From the cell containing the given text, extract its center point as (x, y) coordinate. 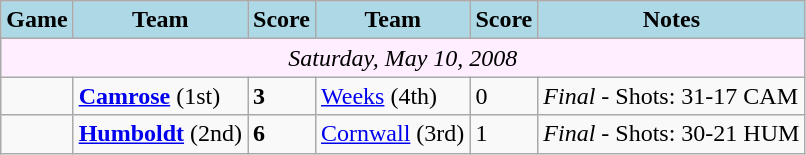
Cornwall (3rd) (392, 134)
Saturday, May 10, 2008 (403, 58)
0 (504, 96)
Final - Shots: 30-21 HUM (672, 134)
Notes (672, 20)
Camrose (1st) (160, 96)
6 (282, 134)
Game (37, 20)
Final - Shots: 31-17 CAM (672, 96)
Weeks (4th) (392, 96)
3 (282, 96)
1 (504, 134)
Humboldt (2nd) (160, 134)
